Provide the (X, Y) coordinate of the cell's center where the given text is located.  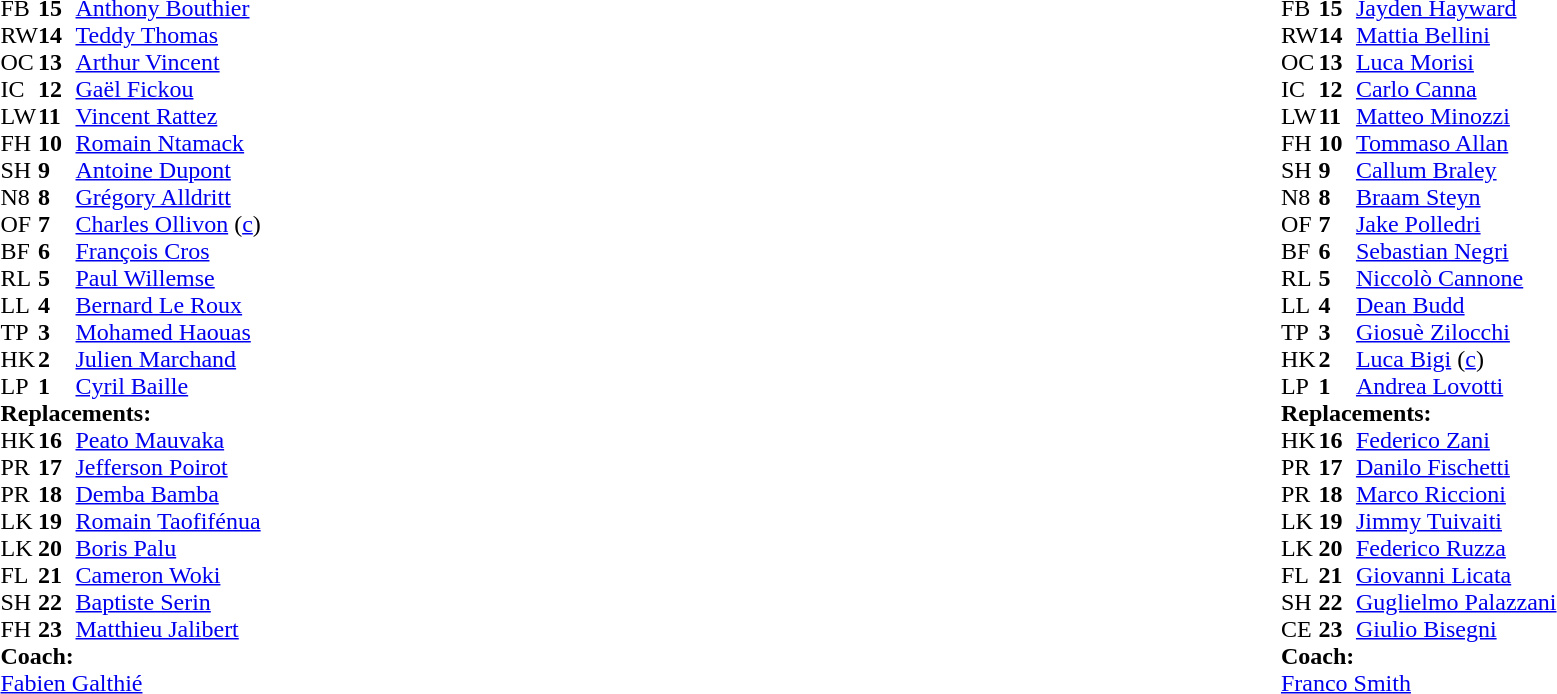
Jimmy Tuivaiti (1456, 522)
François Cros (168, 252)
Giulio Bisegni (1456, 630)
Cameron Woki (168, 576)
Mohamed Haouas (168, 332)
Callum Braley (1456, 170)
Romain Ntamack (168, 144)
Federico Ruzza (1456, 548)
Dean Budd (1456, 306)
Grégory Alldritt (168, 198)
Cyril Baille (168, 386)
Andrea Lovotti (1456, 386)
Sebastian Negri (1456, 252)
Romain Taofifénua (168, 522)
Luca Morisi (1456, 62)
Boris Palu (168, 548)
Paul Willemse (168, 278)
Braam Steyn (1456, 198)
Tommaso Allan (1456, 144)
Bernard Le Roux (168, 306)
Danilo Fischetti (1456, 468)
Marco Riccioni (1456, 494)
Demba Bamba (168, 494)
CE (1300, 630)
Vincent Rattez (168, 116)
Baptiste Serin (168, 602)
Julien Marchand (168, 360)
Federico Zani (1456, 440)
Matteo Minozzi (1456, 116)
Giovanni Licata (1456, 576)
Peato Mauvaka (168, 440)
Jake Polledri (1456, 224)
Giosuè Zilocchi (1456, 332)
Gaël Fickou (168, 90)
Carlo Canna (1456, 90)
Charles Ollivon (c) (168, 224)
Guglielmo Palazzani (1456, 602)
Mattia Bellini (1456, 36)
Arthur Vincent (168, 62)
Teddy Thomas (168, 36)
Niccolò Cannone (1456, 278)
Antoine Dupont (168, 170)
Matthieu Jalibert (168, 630)
Luca Bigi (c) (1456, 360)
Jefferson Poirot (168, 468)
